Provide the (x, y) coordinate of the cell's center where the given text is located.  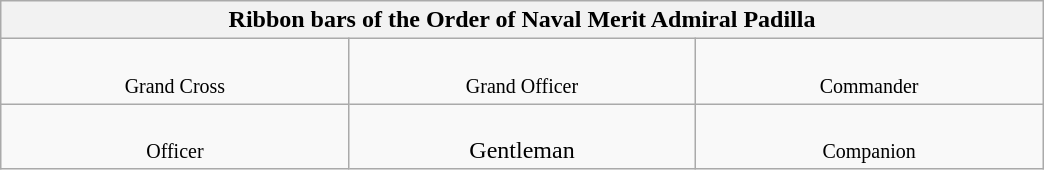
Companion (870, 136)
Commander (870, 72)
Grand Cross (174, 72)
Ribbon bars of the Order of Naval Merit Admiral Padilla (522, 20)
Gentleman (522, 136)
Officer (174, 136)
Grand Officer (522, 72)
